Detect which cell encompasses the target text, then output its [x, y] center coordinate. 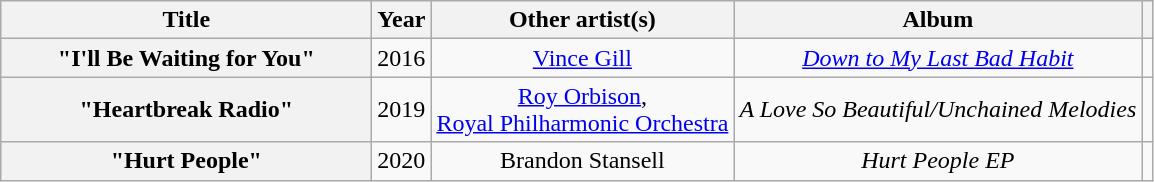
Brandon Stansell [582, 161]
Album [938, 20]
2020 [402, 161]
Year [402, 20]
Down to My Last Bad Habit [938, 58]
Roy Orbison,Royal Philharmonic Orchestra [582, 110]
Hurt People EP [938, 161]
A Love So Beautiful/Unchained Melodies [938, 110]
"Hurt People" [186, 161]
2016 [402, 58]
"I'll Be Waiting for You" [186, 58]
Other artist(s) [582, 20]
"Heartbreak Radio" [186, 110]
Vince Gill [582, 58]
Title [186, 20]
2019 [402, 110]
